Capture the cell that displays the provided text and extract its [X, Y] central coordinate. 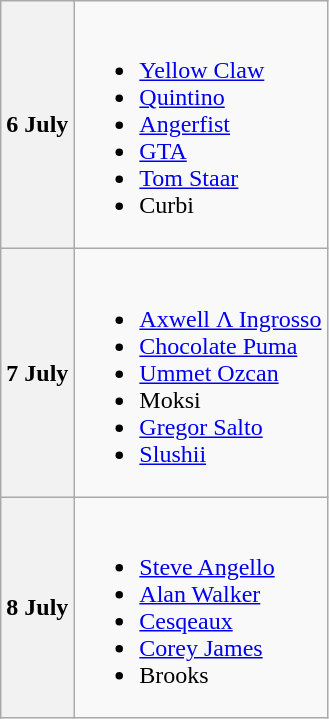
Yellow ClawQuintinoAngerfistGTATom StaarCurbi [200, 125]
Steve AngelloAlan WalkerCesqeauxCorey JamesBrooks [200, 608]
7 July [38, 373]
6 July [38, 125]
Axwell Λ IngrossoChocolate PumaUmmet OzcanMoksiGregor SaltoSlushii [200, 373]
8 July [38, 608]
